From the cell containing the given text, extract its center point as [X, Y] coordinate. 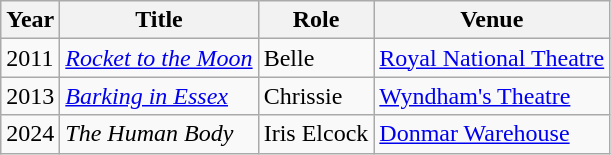
Chrissie [316, 96]
Wyndham's Theatre [492, 96]
2013 [30, 96]
Year [30, 20]
Royal National Theatre [492, 58]
Role [316, 20]
2024 [30, 134]
Iris Elcock [316, 134]
2011 [30, 58]
Barking in Essex [159, 96]
Belle [316, 58]
Rocket to the Moon [159, 58]
The Human Body [159, 134]
Title [159, 20]
Venue [492, 20]
Donmar Warehouse [492, 134]
